Determine the [X, Y] coordinate at the center of the cell enclosing the given text.  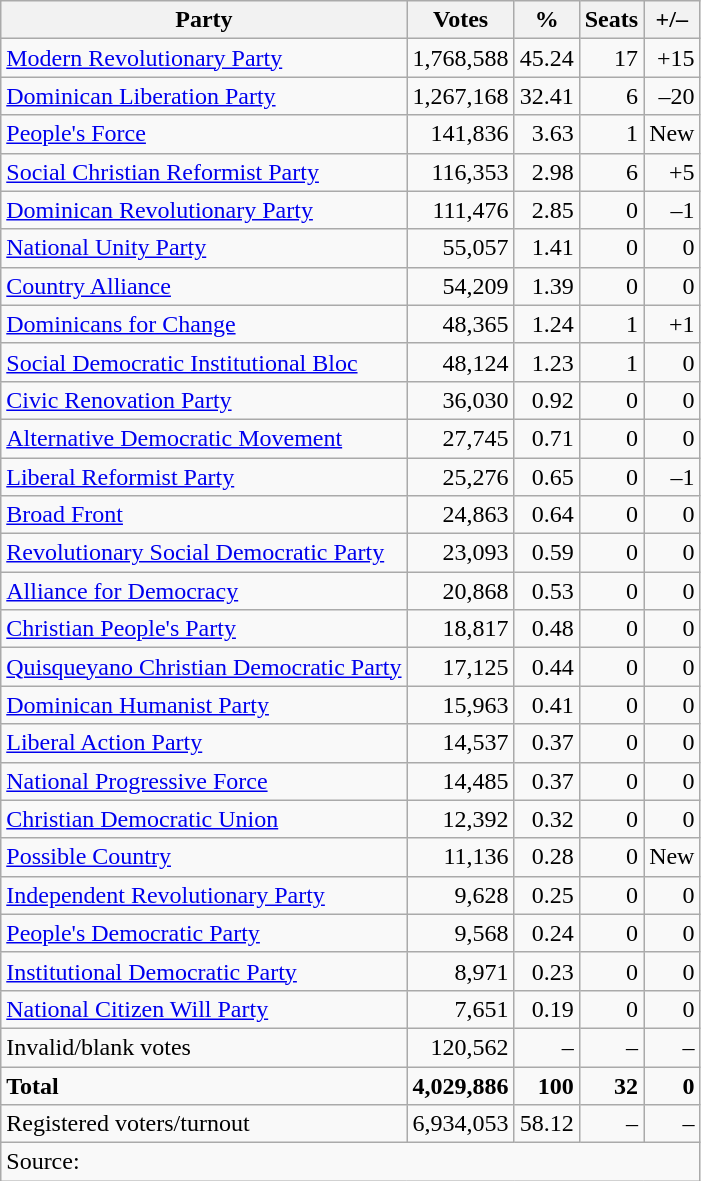
9,568 [460, 933]
Liberal Reformist Party [204, 477]
54,209 [460, 286]
4,029,886 [460, 1085]
24,863 [460, 515]
0.44 [546, 667]
36,030 [460, 400]
Dominican Liberation Party [204, 96]
Invalid/blank votes [204, 1047]
Modern Revolutionary Party [204, 58]
3.63 [546, 134]
0.28 [546, 857]
1.23 [546, 362]
7,651 [460, 1009]
1,768,588 [460, 58]
0.32 [546, 819]
+5 [672, 172]
23,093 [460, 553]
15,963 [460, 705]
58.12 [546, 1124]
Civic Renovation Party [204, 400]
141,836 [460, 134]
17,125 [460, 667]
11,136 [460, 857]
2.85 [546, 210]
1.24 [546, 324]
Social Christian Reformist Party [204, 172]
Seats [611, 20]
Dominican Revolutionary Party [204, 210]
Social Democratic Institutional Bloc [204, 362]
100 [546, 1085]
Party [204, 20]
12,392 [460, 819]
0.64 [546, 515]
Total [204, 1085]
+/– [672, 20]
Broad Front [204, 515]
1.41 [546, 248]
Liberal Action Party [204, 743]
Revolutionary Social Democratic Party [204, 553]
People's Force [204, 134]
48,365 [460, 324]
8,971 [460, 971]
Votes [460, 20]
Institutional Democratic Party [204, 971]
Quisqueyano Christian Democratic Party [204, 667]
0.25 [546, 895]
17 [611, 58]
20,868 [460, 591]
32.41 [546, 96]
Registered voters/turnout [204, 1124]
2.98 [546, 172]
116,353 [460, 172]
0.19 [546, 1009]
14,485 [460, 781]
Christian People's Party [204, 629]
+1 [672, 324]
–20 [672, 96]
+15 [672, 58]
0.65 [546, 477]
Dominicans for Change [204, 324]
People's Democratic Party [204, 933]
9,628 [460, 895]
0.48 [546, 629]
0.23 [546, 971]
45.24 [546, 58]
48,124 [460, 362]
National Citizen Will Party [204, 1009]
55,057 [460, 248]
0.92 [546, 400]
Dominican Humanist Party [204, 705]
Country Alliance [204, 286]
Alliance for Democracy [204, 591]
120,562 [460, 1047]
14,537 [460, 743]
National Unity Party [204, 248]
Possible Country [204, 857]
1,267,168 [460, 96]
% [546, 20]
0.53 [546, 591]
National Progressive Force [204, 781]
Independent Revolutionary Party [204, 895]
25,276 [460, 477]
0.59 [546, 553]
27,745 [460, 438]
0.24 [546, 933]
18,817 [460, 629]
0.71 [546, 438]
32 [611, 1085]
0.41 [546, 705]
1.39 [546, 286]
111,476 [460, 210]
Alternative Democratic Movement [204, 438]
Source: [350, 1162]
Christian Democratic Union [204, 819]
6,934,053 [460, 1124]
